Pinpoint the cell where the given text exists, returning its [x, y] midpoint coordinate. 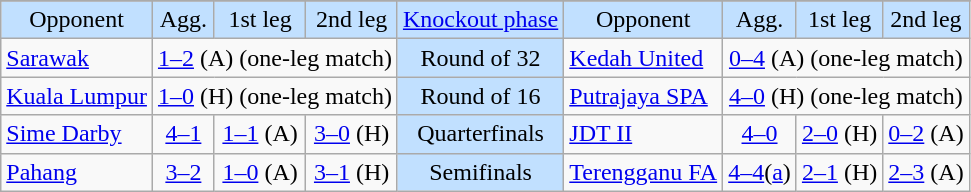
4–0 (H) (one-leg match) [846, 96]
Terengganu FA [644, 172]
4–4(a) [760, 172]
Kedah United [644, 58]
0–2 (A) [926, 134]
Knockout phase [480, 20]
Quarterfinals [480, 134]
2–0 (H) [839, 134]
Semifinals [480, 172]
Round of 16 [480, 96]
Putrajaya SPA [644, 96]
Pahang [77, 172]
JDT II [644, 134]
0–4 (A) (one-leg match) [846, 58]
2–3 (A) [926, 172]
3–1 (H) [352, 172]
Sime Darby [77, 134]
3–2 [183, 172]
1–2 (A) (one-leg match) [274, 58]
1–1 (A) [260, 134]
2–1 (H) [839, 172]
Round of 32 [480, 58]
Sarawak [77, 58]
4–0 [760, 134]
1–0 (H) (one-leg match) [274, 96]
Kuala Lumpur [77, 96]
3–0 (H) [352, 134]
1–0 (A) [260, 172]
4–1 [183, 134]
